Return (x, y) of the center of cell containing provided text 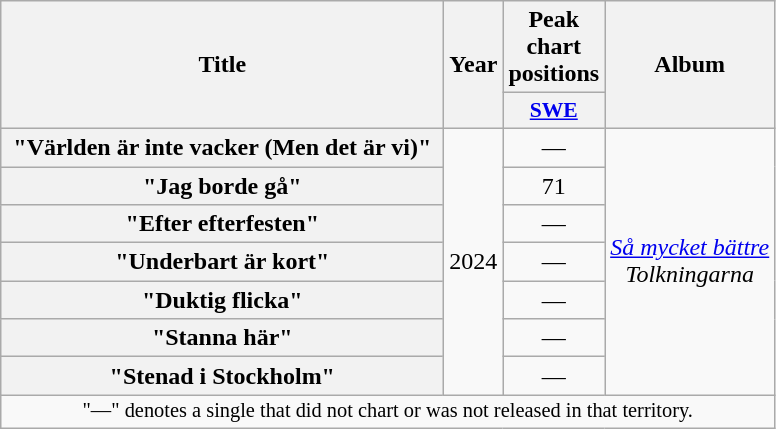
SWE (554, 111)
"Världen är inte vacker (Men det är vi)" (222, 147)
"Jag borde gå" (222, 185)
"Underbart är kort" (222, 262)
Year (474, 65)
2024 (474, 261)
"Stenad i Stockholm" (222, 376)
"—" denotes a single that did not chart or was not released in that territory. (388, 412)
"Efter efterfesten" (222, 224)
"Stanna här" (222, 338)
"Duktig flicka" (222, 300)
Album (690, 65)
Peak chart positions (554, 47)
Så mycket bättreTolkningarna (690, 261)
Title (222, 65)
71 (554, 185)
